Locate the cell with the specified text and output its [X, Y] center coordinate. 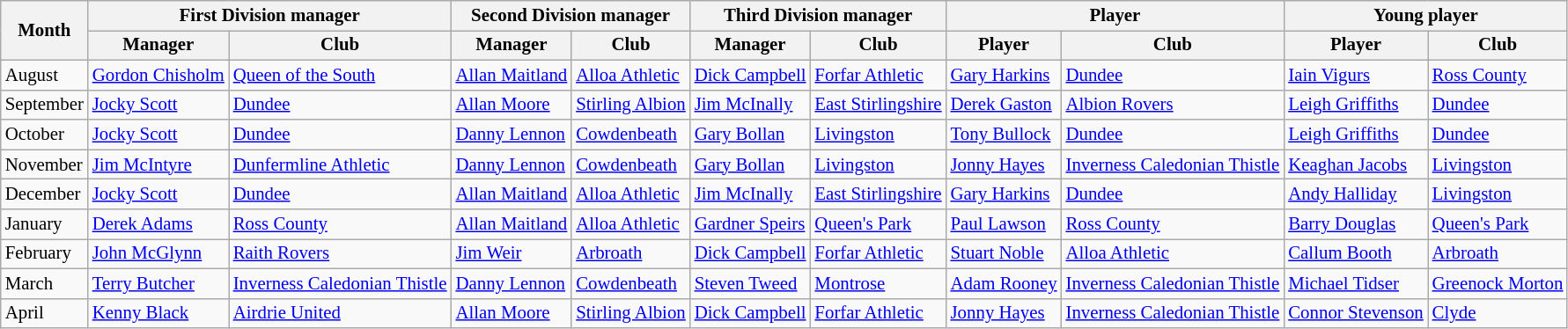
Callum Booth [1356, 253]
Connor Stevenson [1356, 313]
Paul Lawson [1004, 224]
Barry Douglas [1356, 224]
Adam Rooney [1004, 283]
Derek Adams [158, 224]
February [44, 253]
John McGlynn [158, 253]
Month [44, 31]
Gordon Chisholm [158, 75]
Airdrie United [340, 313]
Derek Gaston [1004, 105]
April [44, 313]
Steven Tweed [750, 283]
Greenock Morton [1498, 283]
Jim McIntyre [158, 164]
Keaghan Jacobs [1356, 164]
Iain Vigurs [1356, 75]
Raith Rovers [340, 253]
Third Division manager [819, 16]
March [44, 283]
Montrose [878, 283]
January [44, 224]
Albion Rovers [1173, 105]
Young player [1425, 16]
Michael Tidser [1356, 283]
Second Division manager [571, 16]
August [44, 75]
September [44, 105]
Tony Bullock [1004, 135]
Terry Butcher [158, 283]
Stuart Noble [1004, 253]
Clyde [1498, 313]
Jim Weir [512, 253]
Kenny Black [158, 313]
Dunfermline Athletic [340, 164]
October [44, 135]
December [44, 194]
November [44, 164]
Andy Halliday [1356, 194]
Gardner Speirs [750, 224]
Queen of the South [340, 75]
First Division manager [269, 16]
